Determine the (X, Y) coordinate at the center of the cell enclosing the given text.  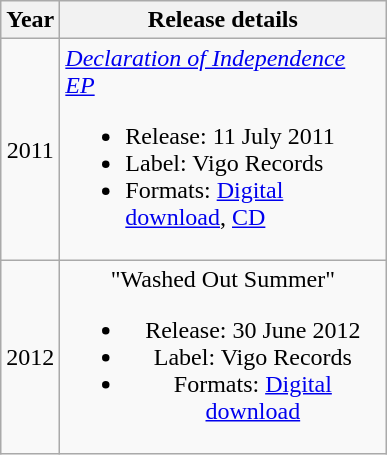
"Washed Out Summer"Release: 30 June 2012Label: Vigo RecordsFormats: Digital download (223, 357)
Year (30, 20)
2011 (30, 150)
2012 (30, 357)
Declaration of Independence EPRelease: 11 July 2011Label: Vigo RecordsFormats: Digital download, CD (223, 150)
Release details (223, 20)
